Identify which cell holds the provided text, then report its [x, y] central coordinate. 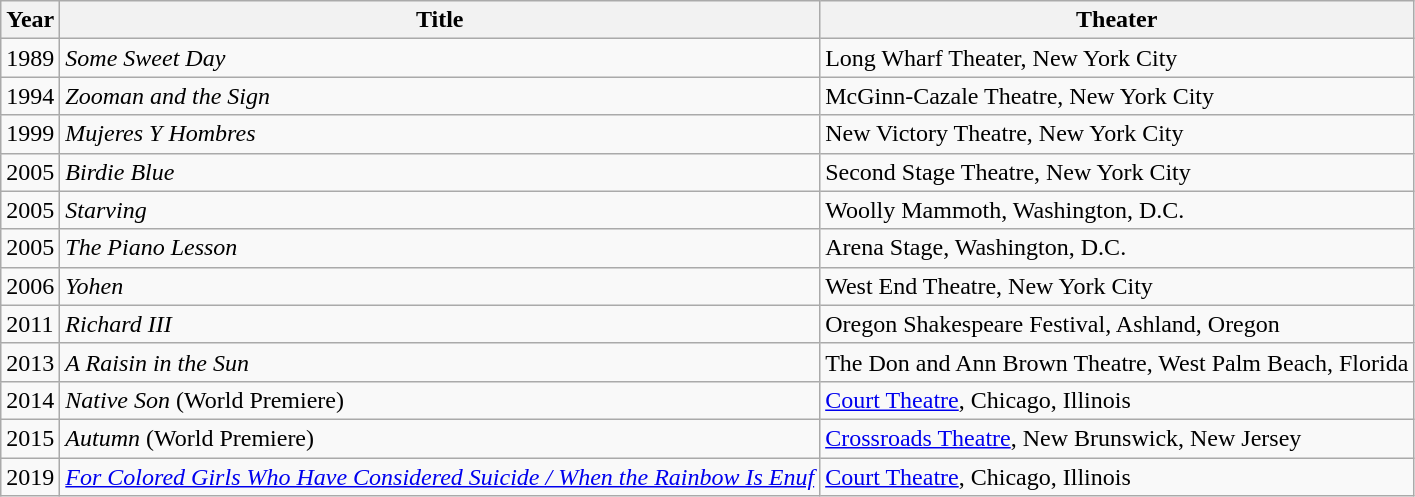
Starving [440, 210]
Oregon Shakespeare Festival, Ashland, Oregon [1117, 324]
2006 [30, 286]
Crossroads Theatre, New Brunswick, New Jersey [1117, 438]
The Don and Ann Brown Theatre, West Palm Beach, Florida [1117, 362]
1999 [30, 134]
1994 [30, 96]
McGinn-Cazale Theatre, New York City [1117, 96]
Theater [1117, 20]
Long Wharf Theater, New York City [1117, 58]
New Victory Theatre, New York City [1117, 134]
West End Theatre, New York City [1117, 286]
Yohen [440, 286]
Second Stage Theatre, New York City [1117, 172]
Woolly Mammoth, Washington, D.C. [1117, 210]
Title [440, 20]
2015 [30, 438]
2019 [30, 477]
Arena Stage, Washington, D.C. [1117, 248]
For Colored Girls Who Have Considered Suicide / When the Rainbow Is Enuf [440, 477]
Year [30, 20]
2011 [30, 324]
A Raisin in the Sun [440, 362]
Autumn (World Premiere) [440, 438]
2014 [30, 400]
2013 [30, 362]
Zooman and the Sign [440, 96]
Birdie Blue [440, 172]
Native Son (World Premiere) [440, 400]
Some Sweet Day [440, 58]
The Piano Lesson [440, 248]
Mujeres Y Hombres [440, 134]
Richard III [440, 324]
1989 [30, 58]
